Output the [X, Y] coordinate of the center of the cell containing the given text.  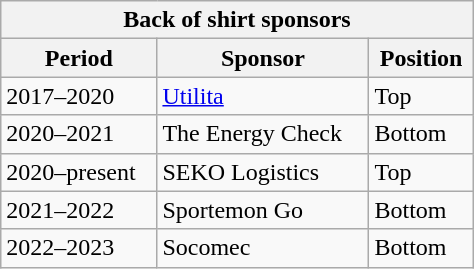
2017–2020 [79, 96]
The Energy Check [263, 134]
Sportemon Go [263, 210]
2020–2021 [79, 134]
Back of shirt sponsors [237, 20]
2020–present [79, 172]
Utilita [263, 96]
Period [79, 58]
Socomec [263, 248]
Position [421, 58]
2022–2023 [79, 248]
Sponsor [263, 58]
SEKO Logistics [263, 172]
2021–2022 [79, 210]
